Capture the cell that displays the provided text and extract its [x, y] central coordinate. 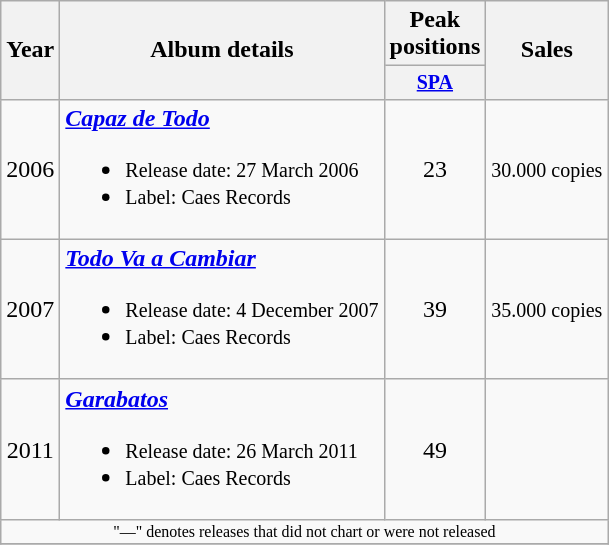
Album details [222, 50]
49 [435, 449]
39 [435, 309]
2011 [30, 449]
35.000 copies [547, 309]
Sales [547, 50]
2006 [30, 169]
30.000 copies [547, 169]
SPA [435, 82]
Peak positions [435, 34]
2007 [30, 309]
23 [435, 169]
Year [30, 50]
Capaz de TodoRelease date: 27 March 2006Label: Caes Records [222, 169]
"—" denotes releases that did not chart or were not released [304, 531]
Todo Va a CambiarRelease date: 4 December 2007Label: Caes Records [222, 309]
GarabatosRelease date: 26 March 2011Label: Caes Records [222, 449]
